Pinpoint the cell where the given text exists, returning its (x, y) midpoint coordinate. 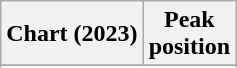
Peakposition (189, 34)
Chart (2023) (72, 34)
